Output the (x, y) coordinate of the center of the cell containing the given text.  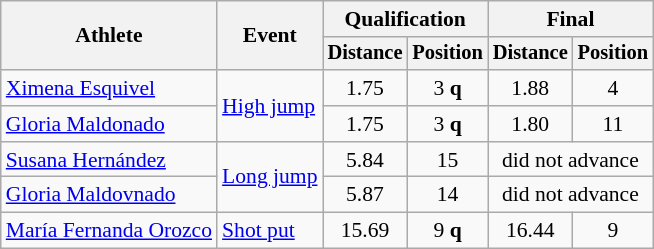
Long jump (270, 178)
5.87 (366, 195)
14 (447, 195)
Gloria Maldonado (109, 124)
Qualification (406, 19)
5.84 (366, 160)
16.44 (530, 231)
Gloria Maldovnado (109, 195)
Final (570, 19)
Shot put (270, 231)
María Fernanda Orozco (109, 231)
9 q (447, 231)
9 (613, 231)
15 (447, 160)
11 (613, 124)
High jump (270, 106)
Athlete (109, 36)
1.80 (530, 124)
4 (613, 88)
Ximena Esquivel (109, 88)
Event (270, 36)
1.88 (530, 88)
15.69 (366, 231)
Susana Hernández (109, 160)
